Provide the (X, Y) coordinate of the cell's center where the given text is located.  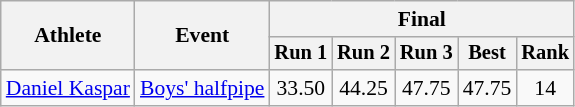
Daniel Kaspar (68, 88)
Rank (545, 54)
Boys' halfpipe (202, 88)
33.50 (300, 88)
14 (545, 88)
Run 3 (426, 54)
Run 1 (300, 54)
Run 2 (364, 54)
Final (421, 19)
Best (488, 54)
44.25 (364, 88)
Event (202, 36)
Athlete (68, 36)
